Return the [x, y] coordinate for the center point of the cell that contains the specified text.  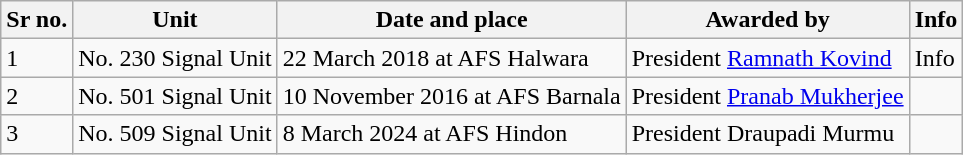
22 March 2018 at AFS Halwara [452, 58]
No. 501 Signal Unit [175, 96]
Unit [175, 20]
No. 230 Signal Unit [175, 58]
Awarded by [768, 20]
No. 509 Signal Unit [175, 134]
Sr no. [37, 20]
10 November 2016 at AFS Barnala [452, 96]
2 [37, 96]
3 [37, 134]
President Pranab Mukherjee [768, 96]
1 [37, 58]
Date and place [452, 20]
President Draupadi Murmu [768, 134]
President Ramnath Kovind [768, 58]
8 March 2024 at AFS Hindon [452, 134]
